Pinpoint the cell where the given text exists, returning its (x, y) midpoint coordinate. 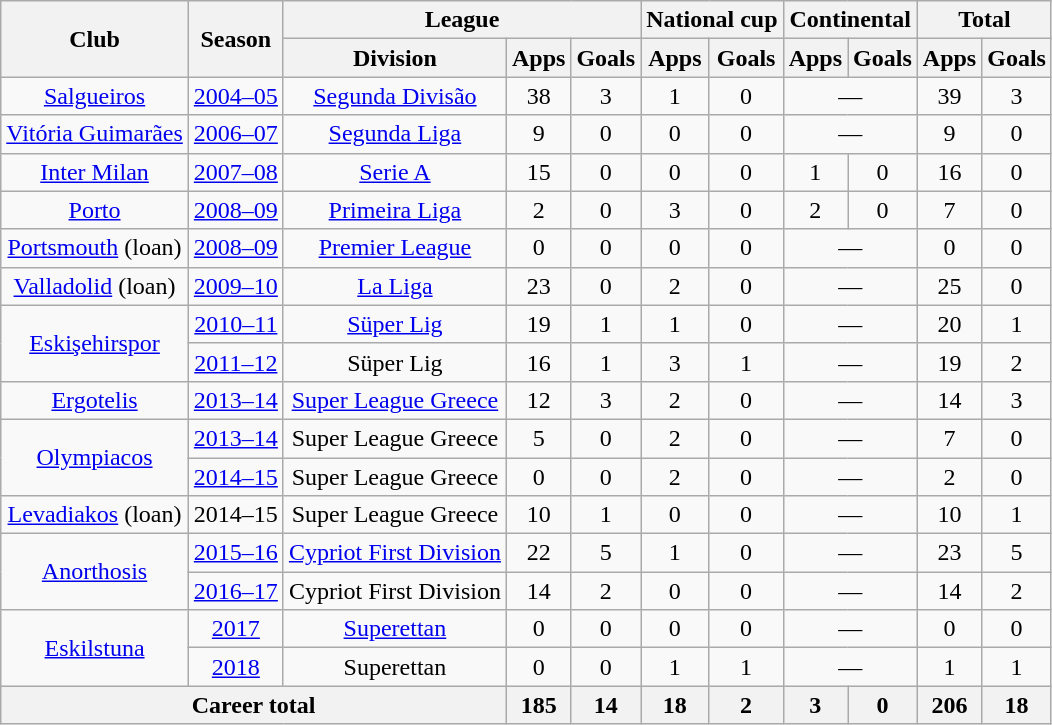
Eskilstuna (95, 648)
Serie A (394, 172)
2016–17 (236, 591)
Segunda Divisão (394, 96)
2009–10 (236, 286)
Division (394, 58)
38 (538, 96)
Levadiakos (loan) (95, 515)
25 (949, 286)
Premier League (394, 248)
12 (538, 400)
Continental (850, 20)
Primeira Liga (394, 210)
League (462, 20)
Eskişehirspor (95, 343)
Segunda Liga (394, 134)
National cup (712, 20)
185 (538, 705)
22 (538, 553)
2015–16 (236, 553)
Club (95, 39)
Olympiacos (95, 457)
2011–12 (236, 362)
Anorthosis (95, 572)
2017 (236, 629)
39 (949, 96)
Total (984, 20)
15 (538, 172)
Vitória Guimarães (95, 134)
2018 (236, 667)
2010–11 (236, 324)
2007–08 (236, 172)
Portsmouth (loan) (95, 248)
Salgueiros (95, 96)
2004–05 (236, 96)
La Liga (394, 286)
2006–07 (236, 134)
Season (236, 39)
20 (949, 324)
Ergotelis (95, 400)
Career total (254, 705)
Porto (95, 210)
206 (949, 705)
Valladolid (loan) (95, 286)
Inter Milan (95, 172)
